Determine the [X, Y] coordinate at the center of the cell enclosing the given text.  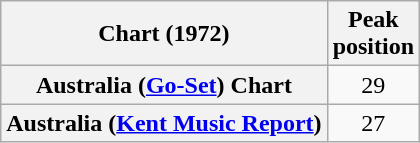
Peakposition [373, 34]
Chart (1972) [164, 34]
29 [373, 85]
Australia (Kent Music Report) [164, 123]
Australia (Go-Set) Chart [164, 85]
27 [373, 123]
